Locate the cell with the specified text and output its [X, Y] center coordinate. 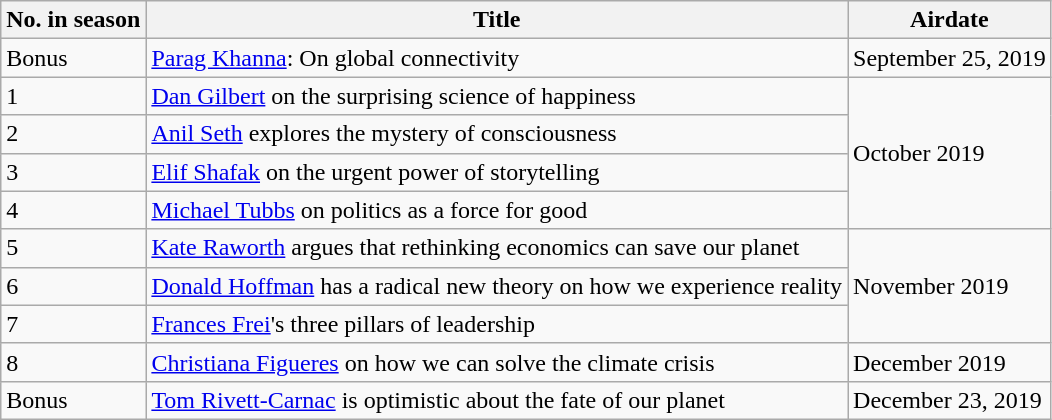
December 2019 [950, 362]
7 [74, 324]
Parag Khanna: On global connectivity [497, 58]
1 [74, 96]
Airdate [950, 20]
No. in season [74, 20]
Dan Gilbert on the surprising science of happiness [497, 96]
Elif Shafak on the urgent power of storytelling [497, 172]
Kate Raworth argues that rethinking economics can save our planet [497, 248]
2 [74, 134]
September 25, 2019 [950, 58]
5 [74, 248]
Christiana Figueres on how we can solve the climate crisis [497, 362]
Frances Frei's three pillars of leadership [497, 324]
Donald Hoffman has a radical new theory on how we experience reality [497, 286]
8 [74, 362]
Tom Rivett-Carnac is optimistic about the fate of our planet [497, 400]
Anil Seth explores the mystery of consciousness [497, 134]
November 2019 [950, 286]
3 [74, 172]
October 2019 [950, 153]
Michael Tubbs on politics as a force for good [497, 210]
Title [497, 20]
December 23, 2019 [950, 400]
4 [74, 210]
6 [74, 286]
